Capture the cell that displays the provided text and extract its [x, y] central coordinate. 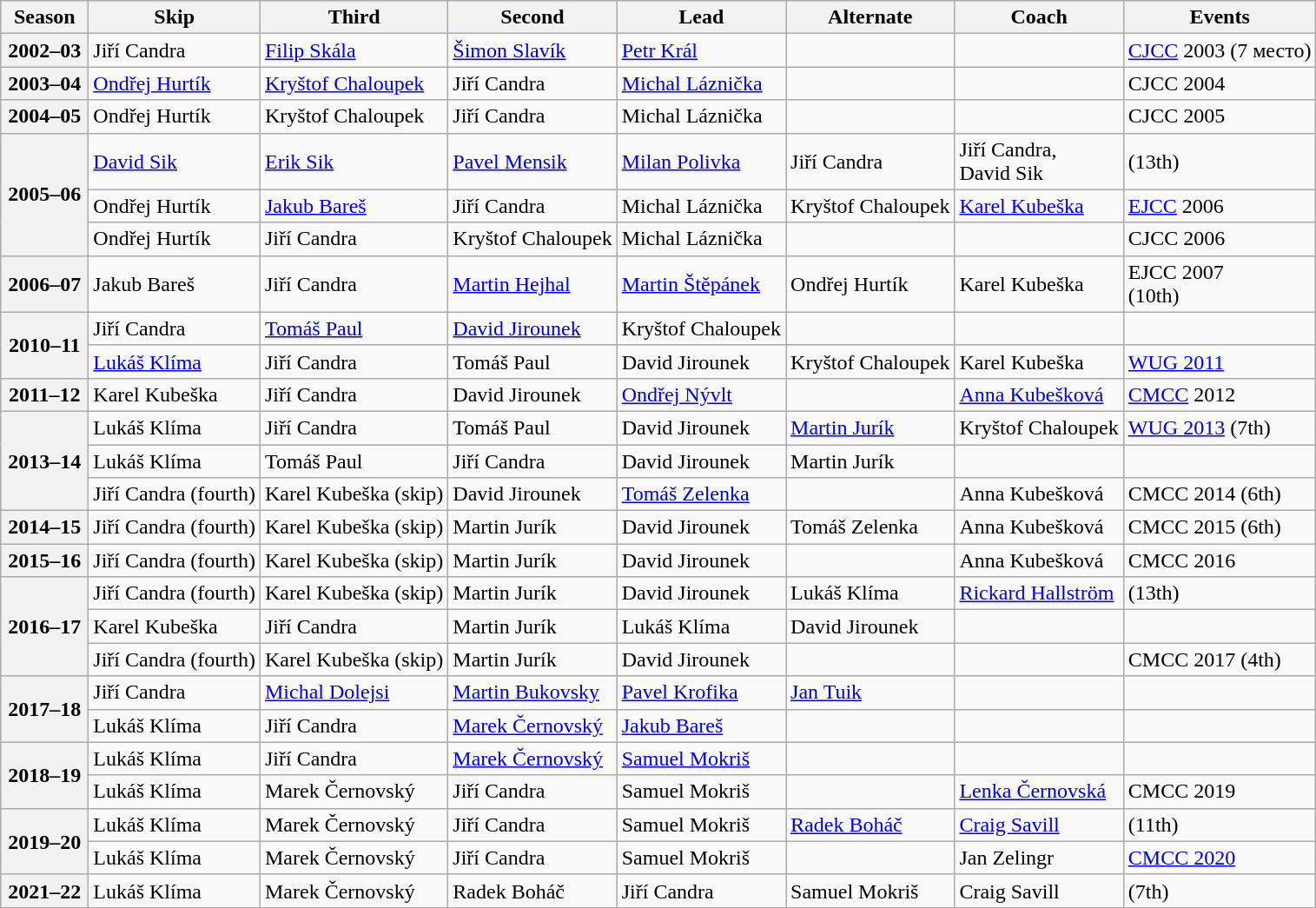
Rickard Hallström [1039, 593]
2004–05 [45, 116]
Milan Polivka [701, 162]
Filip Skála [354, 50]
2013–14 [45, 461]
2005–06 [45, 195]
2003–04 [45, 83]
EJCC 2006 [1220, 206]
WUG 2013 (7th) [1220, 427]
Alternate [870, 17]
2002–03 [45, 50]
2015–16 [45, 560]
Coach [1039, 17]
Martin Bukovsky [532, 693]
Events [1220, 17]
Third [354, 17]
Jan Tuik [870, 693]
Season [45, 17]
Pavel Mensik [532, 162]
CMCC 2012 [1220, 394]
Erik Sik [354, 162]
Lead [701, 17]
CJCC 2003 (7 место) [1220, 50]
Petr Král [701, 50]
Pavel Krofika [701, 693]
2011–12 [45, 394]
CJCC 2004 [1220, 83]
2019–20 [45, 841]
CMCC 2020 [1220, 858]
Lenka Černovská [1039, 792]
Martin Hejhal [532, 283]
CMCC 2014 (6th) [1220, 494]
EJCC 2007 (10th) [1220, 283]
Martin Štěpánek [701, 283]
CMCC 2019 [1220, 792]
2021–22 [45, 891]
Skip [175, 17]
Jan Zelingr [1039, 858]
2006–07 [45, 283]
CMCC 2015 (6th) [1220, 527]
Second [532, 17]
2016–17 [45, 626]
CJCC 2006 [1220, 239]
CMCC 2016 [1220, 560]
2017–18 [45, 709]
Šimon Slavík [532, 50]
Jiří Candra,David Sik [1039, 162]
CJCC 2005 [1220, 116]
(7th) [1220, 891]
Ondřej Nývlt [701, 394]
CMCC 2017 (4th) [1220, 659]
Michal Dolejsi [354, 693]
2018–19 [45, 775]
2010–11 [45, 345]
2014–15 [45, 527]
WUG 2011 [1220, 361]
David Sik [175, 162]
(11th) [1220, 825]
